Locate the cell with the specified text and output its [x, y] center coordinate. 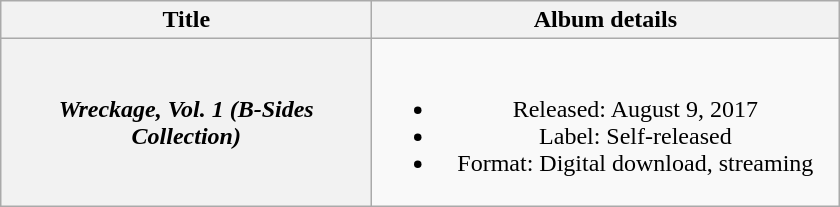
Released: August 9, 2017Label: Self-releasedFormat: Digital download, streaming [606, 122]
Album details [606, 20]
Title [186, 20]
Wreckage, Vol. 1 (B-Sides Collection) [186, 122]
